Return the (X, Y) coordinate for the center point of the cell that contains the specified text.  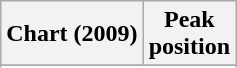
Chart (2009) (72, 34)
Peak position (189, 34)
